For the text-containing cell, return its midpoint in [X, Y] coordinate format. 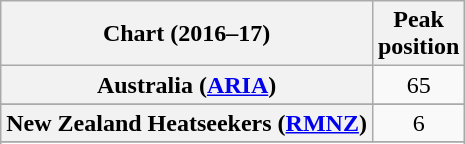
New Zealand Heatseekers (RMNZ) [187, 123]
Chart (2016–17) [187, 34]
65 [418, 85]
Peak position [418, 34]
Australia (ARIA) [187, 85]
6 [418, 123]
